Pinpoint the cell where the given text exists, returning its (X, Y) midpoint coordinate. 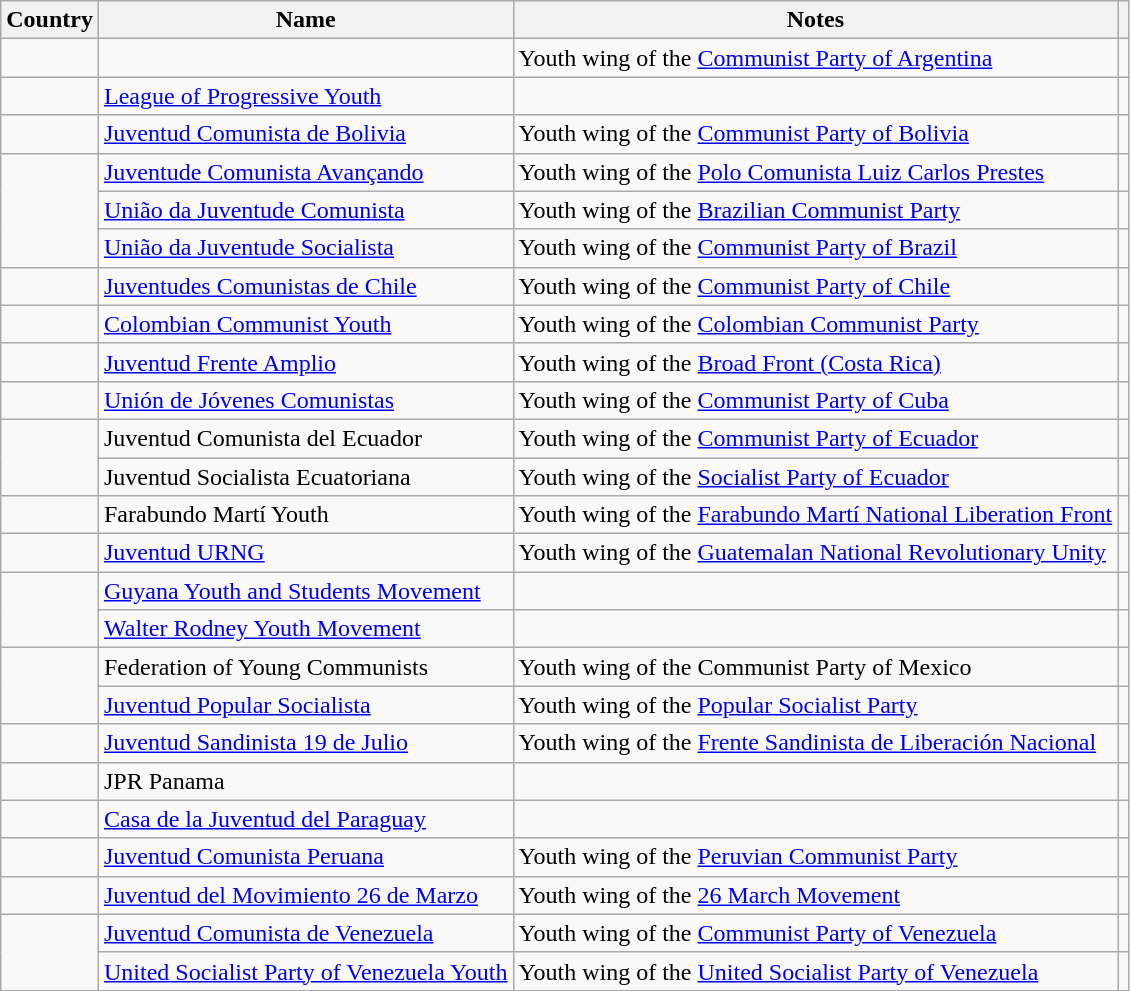
União da Juventude Comunista (306, 210)
Youth wing of the 26 March Movement (816, 895)
Juventud URNG (306, 553)
União da Juventude Socialista (306, 248)
Juventudes Comunistas de Chile (306, 286)
Country (50, 20)
Youth wing of the Guatemalan National Revolutionary Unity (816, 553)
Youth wing of the Popular Socialist Party (816, 705)
Notes (816, 20)
Youth wing of the Communist Party of Brazil (816, 248)
Juventude Comunista Avançando (306, 172)
Youth wing of the Colombian Communist Party (816, 324)
Unión de Jóvenes Comunistas (306, 400)
Youth wing of the Communist Party of Cuba (816, 400)
Walter Rodney Youth Movement (306, 629)
Juventud Frente Amplio (306, 362)
Youth wing of the Communist Party of Argentina (816, 58)
Juventud Sandinista 19 de Julio (306, 743)
Youth wing of the Farabundo Martí National Liberation Front (816, 515)
Youth wing of the Communist Party of Ecuador (816, 438)
Juventud Popular Socialista (306, 705)
Youth wing of the Brazilian Communist Party (816, 210)
Colombian Communist Youth (306, 324)
Youth wing of the Peruvian Communist Party (816, 857)
Juventud Comunista del Ecuador (306, 438)
Juventud Socialista Ecuatoriana (306, 477)
Youth wing of the Communist Party of Venezuela (816, 933)
Youth wing of the United Socialist Party of Venezuela (816, 971)
Youth wing of the Polo Comunista Luiz Carlos Prestes (816, 172)
League of Progressive Youth (306, 96)
Youth wing of the Frente Sandinista de Liberación Nacional (816, 743)
Youth wing of the Communist Party of Mexico (816, 667)
Youth wing of the Communist Party of Bolivia (816, 134)
Casa de la Juventud del Paraguay (306, 819)
Guyana Youth and Students Movement (306, 591)
Juventud Comunista Peruana (306, 857)
Juventud Comunista de Bolivia (306, 134)
Farabundo Martí Youth (306, 515)
Youth wing of the Communist Party of Chile (816, 286)
Federation of Young Communists (306, 667)
Youth wing of the Socialist Party of Ecuador (816, 477)
Juventud Comunista de Venezuela (306, 933)
Juventud del Movimiento 26 de Marzo (306, 895)
JPR Panama (306, 781)
Youth wing of the Broad Front (Costa Rica) (816, 362)
United Socialist Party of Venezuela Youth (306, 971)
Name (306, 20)
